Identify which cell holds the provided text, then report its [X, Y] central coordinate. 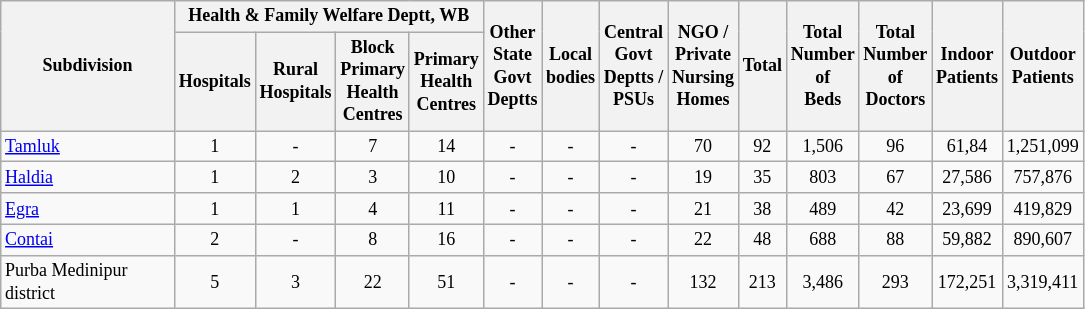
Haldia [88, 178]
Purba Medinipur district [88, 282]
Tamluk [88, 146]
IndoorPatients [968, 66]
23,699 [968, 208]
10 [446, 178]
Total [762, 66]
757,876 [1042, 178]
42 [896, 208]
BlockPrimaryHealthCentres [373, 82]
5 [214, 282]
172,251 [968, 282]
1,251,099 [1042, 146]
7 [373, 146]
Hospitals [214, 82]
67 [896, 178]
70 [704, 146]
803 [822, 178]
11 [446, 208]
RuralHospitals [296, 82]
59,882 [968, 240]
92 [762, 146]
213 [762, 282]
Localbodies [571, 66]
Health & Family Welfare Deptt, WB [328, 16]
489 [822, 208]
293 [896, 282]
890,607 [1042, 240]
PrimaryHealthCentres [446, 82]
OtherStateGovtDeptts [512, 66]
8 [373, 240]
48 [762, 240]
CentralGovtDeptts /PSUs [633, 66]
61,84 [968, 146]
38 [762, 208]
21 [704, 208]
3,319,411 [1042, 282]
NGO /PrivateNursingHomes [704, 66]
419,829 [1042, 208]
14 [446, 146]
96 [896, 146]
1,506 [822, 146]
3,486 [822, 282]
132 [704, 282]
TotalNumberofDoctors [896, 66]
Subdivision [88, 66]
Egra [88, 208]
688 [822, 240]
27,586 [968, 178]
51 [446, 282]
16 [446, 240]
35 [762, 178]
19 [704, 178]
88 [896, 240]
OutdoorPatients [1042, 66]
4 [373, 208]
Contai [88, 240]
TotalNumberofBeds [822, 66]
